Determine the [x, y] coordinate at the center of the cell enclosing the given text.  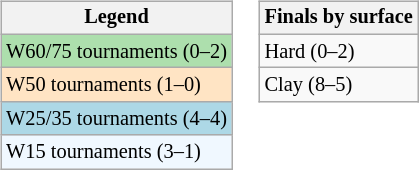
W25/35 tournaments (4–4) [116, 119]
Hard (0–2) [339, 51]
W15 tournaments (3–1) [116, 152]
W50 tournaments (1–0) [116, 85]
Clay (8–5) [339, 85]
W60/75 tournaments (0–2) [116, 51]
Finals by surface [339, 18]
Legend [116, 18]
